For the text-containing cell, return its midpoint in (X, Y) coordinate format. 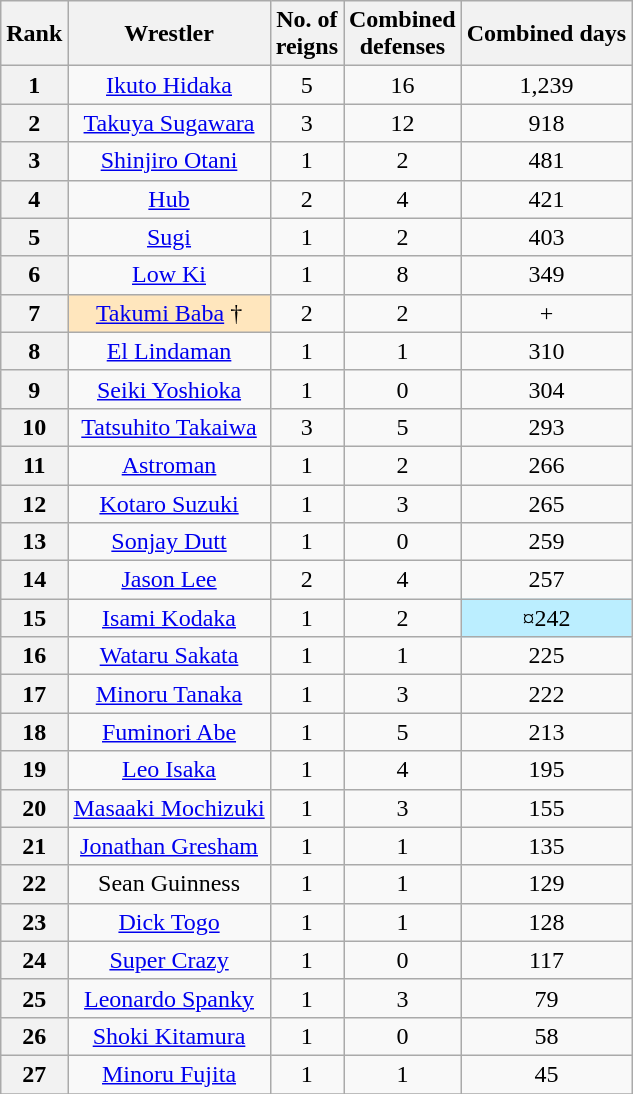
Takuya Sugawara (169, 123)
13 (34, 542)
¤242 (546, 618)
225 (546, 656)
265 (546, 503)
14 (34, 580)
Astroman (169, 465)
18 (34, 732)
6 (34, 275)
Sugi (169, 237)
Shoki Kitamura (169, 1036)
481 (546, 161)
266 (546, 465)
Hub (169, 199)
Minoru Fujita (169, 1074)
257 (546, 580)
Combineddefenses (403, 34)
222 (546, 694)
Seiki Yoshioka (169, 389)
Jonathan Gresham (169, 846)
Wrestler (169, 34)
58 (546, 1036)
+ (546, 313)
Dick Togo (169, 922)
Combined days (546, 34)
Leo Isaka (169, 770)
135 (546, 846)
213 (546, 732)
17 (34, 694)
349 (546, 275)
El Lindaman (169, 351)
24 (34, 960)
259 (546, 542)
Sonjay Dutt (169, 542)
No. ofreigns (306, 34)
23 (34, 922)
117 (546, 960)
21 (34, 846)
Leonardo Spanky (169, 998)
Masaaki Mochizuki (169, 808)
918 (546, 123)
19 (34, 770)
Tatsuhito Takaiwa (169, 427)
304 (546, 389)
1,239 (546, 85)
22 (34, 884)
Ikuto Hidaka (169, 85)
Isami Kodaka (169, 618)
Sean Guinness (169, 884)
9 (34, 389)
20 (34, 808)
Rank (34, 34)
Fuminori Abe (169, 732)
Takumi Baba † (169, 313)
310 (546, 351)
Super Crazy (169, 960)
293 (546, 427)
7 (34, 313)
129 (546, 884)
128 (546, 922)
27 (34, 1074)
25 (34, 998)
26 (34, 1036)
45 (546, 1074)
11 (34, 465)
Kotaro Suzuki (169, 503)
79 (546, 998)
155 (546, 808)
195 (546, 770)
Jason Lee (169, 580)
Minoru Tanaka (169, 694)
10 (34, 427)
15 (34, 618)
Low Ki (169, 275)
403 (546, 237)
Wataru Sakata (169, 656)
Shinjiro Otani (169, 161)
421 (546, 199)
